Find where the given text appears and provide that cell's center as [X, Y] coordinate. 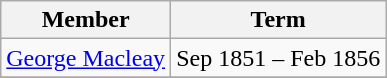
Member [86, 20]
George Macleay [86, 58]
Sep 1851 – Feb 1856 [278, 58]
Term [278, 20]
